Extract the (X, Y) coordinate from the center of the cell holding the provided text.  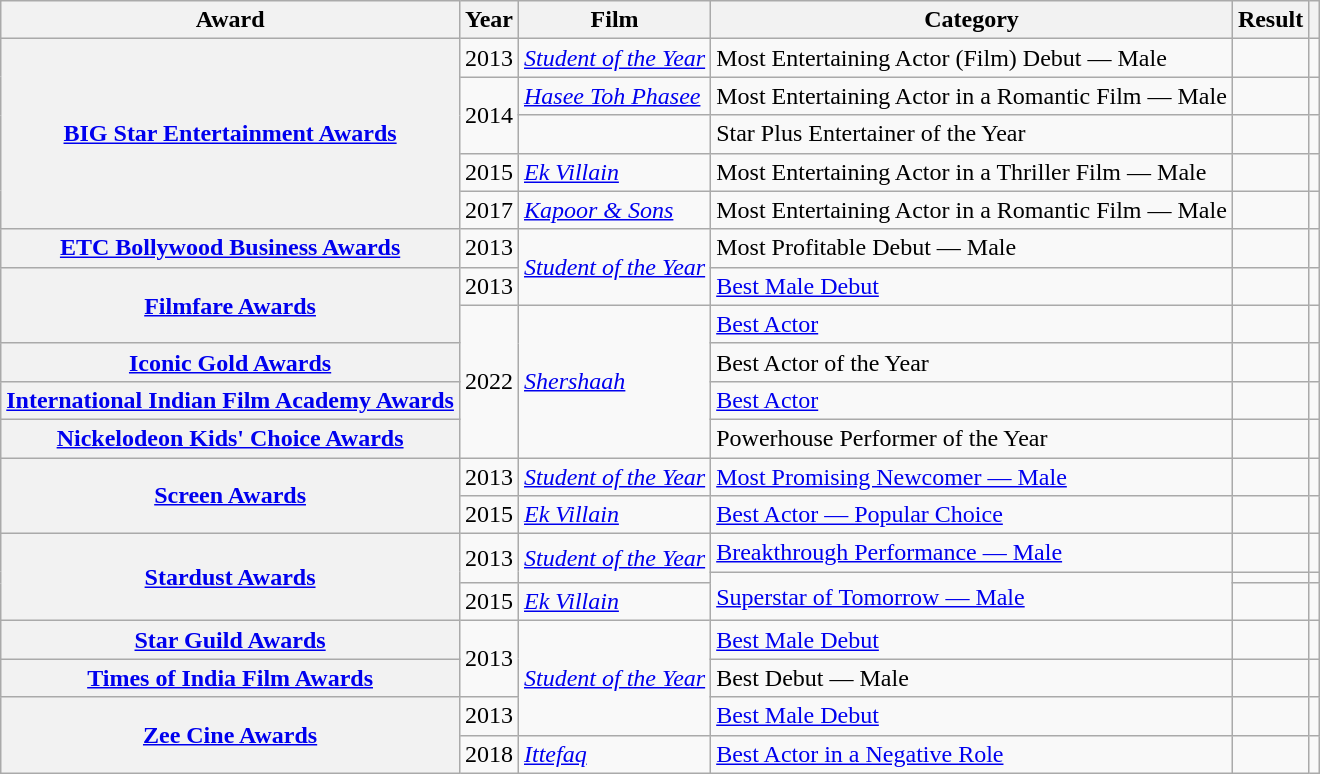
Most Profitable Debut — Male (972, 248)
Most Promising Newcomer — Male (972, 477)
Times of India Film Awards (230, 678)
2018 (488, 754)
Star Guild Awards (230, 640)
Hasee Toh Phasee (614, 96)
ETC Bollywood Business Awards (230, 248)
Best Debut — Male (972, 678)
Zee Cine Awards (230, 735)
Star Plus Entertainer of the Year (972, 134)
Year (488, 20)
Filmfare Awards (230, 305)
2017 (488, 210)
2022 (488, 381)
2014 (488, 115)
Most Entertaining Actor (Film) Debut — Male (972, 58)
Powerhouse Performer of the Year (972, 438)
Breakthrough Performance — Male (972, 553)
BIG Star Entertainment Awards (230, 134)
Best Actor in a Negative Role (972, 754)
Award (230, 20)
Nickelodeon Kids' Choice Awards (230, 438)
Kapoor & Sons (614, 210)
Most Entertaining Actor in a Thriller Film — Male (972, 172)
Screen Awards (230, 496)
Iconic Gold Awards (230, 362)
Shershaah (614, 381)
Best Actor — Popular Choice (972, 515)
Stardust Awards (230, 578)
Category (972, 20)
Ittefaq (614, 754)
Best Actor of the Year (972, 362)
Superstar of Tomorrow — Male (972, 596)
Result (1270, 20)
International Indian Film Academy Awards (230, 400)
Film (614, 20)
